Pinpoint the cell where the given text exists, returning its (x, y) midpoint coordinate. 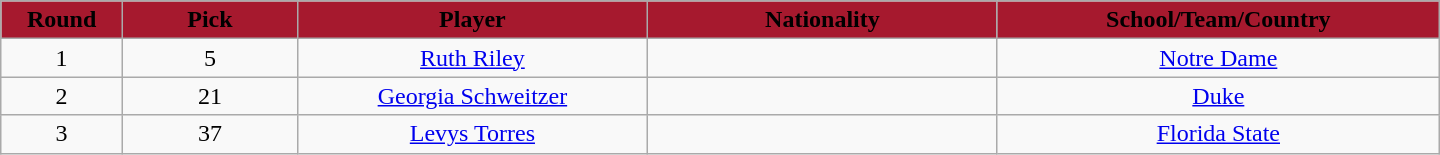
School/Team/Country (1218, 20)
1 (62, 58)
Georgia Schweitzer (472, 96)
21 (210, 96)
2 (62, 96)
3 (62, 134)
Florida State (1218, 134)
Notre Dame (1218, 58)
Player (472, 20)
Nationality (822, 20)
Ruth Riley (472, 58)
Round (62, 20)
Pick (210, 20)
5 (210, 58)
Duke (1218, 96)
37 (210, 134)
Levys Torres (472, 134)
